Provide the [x, y] coordinate of the cell's center where the given text is located.  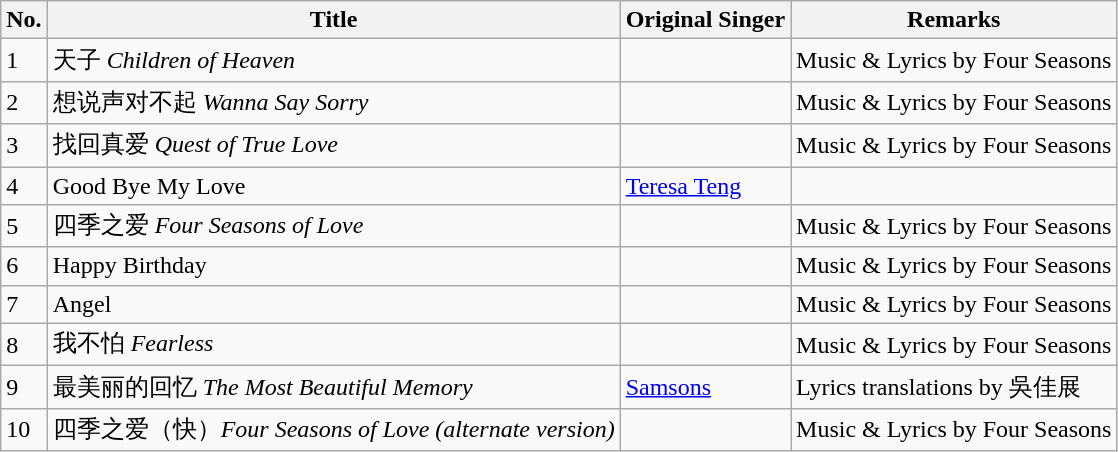
Angel [334, 304]
8 [24, 344]
Teresa Teng [705, 185]
9 [24, 388]
想说声对不起 Wanna Say Sorry [334, 102]
Original Singer [705, 20]
Title [334, 20]
Happy Birthday [334, 266]
1 [24, 60]
四季之爱（快）Four Seasons of Love (alternate version) [334, 430]
10 [24, 430]
3 [24, 146]
四季之爱 Four Seasons of Love [334, 226]
我不怕 Fearless [334, 344]
最美丽的回忆 The Most Beautiful Memory [334, 388]
6 [24, 266]
Lyrics translations by 吳佳展 [954, 388]
No. [24, 20]
4 [24, 185]
Remarks [954, 20]
Good Bye My Love [334, 185]
天子 Children of Heaven [334, 60]
2 [24, 102]
7 [24, 304]
5 [24, 226]
Samsons [705, 388]
找回真爱 Quest of True Love [334, 146]
